Provide the (X, Y) coordinate of the cell's center where the given text is located.  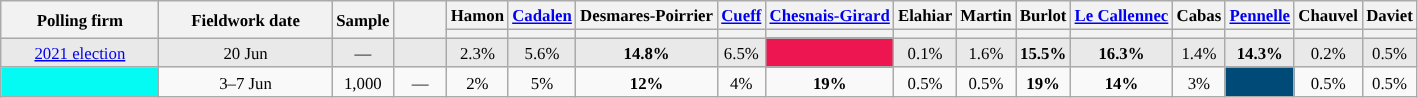
Pennelle (1260, 16)
16.3% (1122, 52)
Martin (986, 16)
12% (646, 82)
2.3% (478, 52)
Fieldwork date (246, 20)
Desmares-Poirrier (646, 16)
1.4% (1198, 52)
14.3% (1260, 52)
Polling firm (80, 20)
1.6% (986, 52)
20 Jun (246, 52)
0.2% (1328, 52)
Chesnais-Girard (829, 16)
Le Callennec (1122, 16)
Daviet (1390, 16)
Burlot (1044, 16)
5.6% (542, 52)
15.5% (1044, 52)
14.8% (646, 52)
2021 election (80, 52)
4% (741, 82)
14% (1122, 82)
3–7 Jun (246, 82)
Cueff (741, 16)
3% (1198, 82)
5% (542, 82)
6.5% (741, 52)
Chauvel (1328, 16)
Sample (362, 20)
0.1% (925, 52)
Cabas (1198, 16)
2% (478, 82)
Hamon (478, 16)
Elahiar (925, 16)
Cadalen (542, 16)
1,000 (362, 82)
